Output the (X, Y) coordinate of the center of the cell containing the given text.  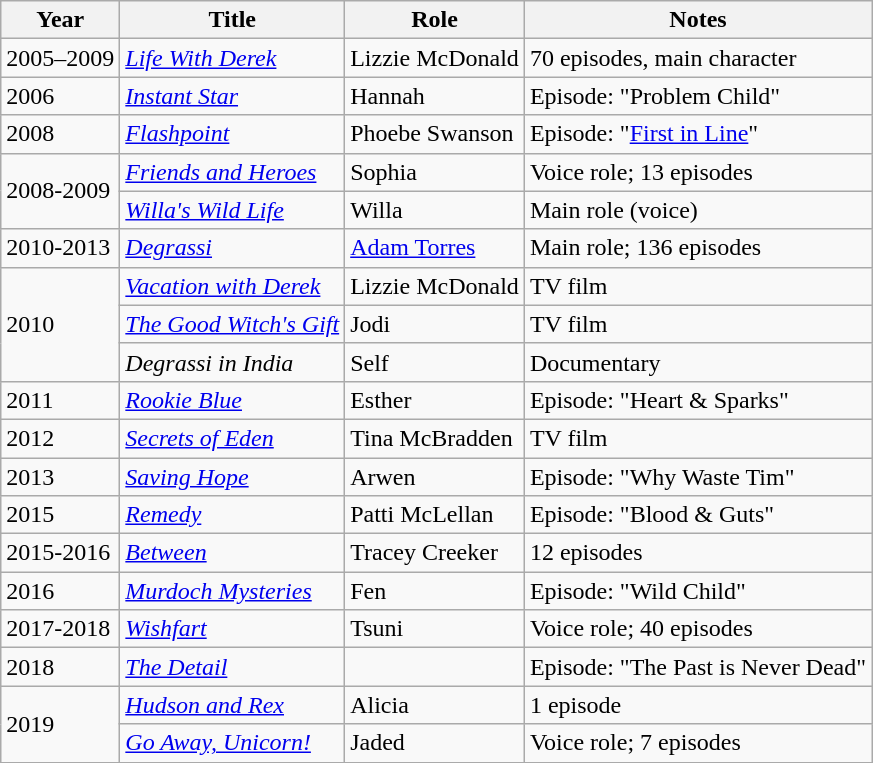
The Good Witch's Gift (232, 324)
Tina McBradden (435, 438)
Episode: "Why Waste Tim" (698, 477)
2018 (60, 667)
Friends and Heroes (232, 172)
Year (60, 20)
Main role (voice) (698, 210)
2015-2016 (60, 553)
12 episodes (698, 553)
Hudson and Rex (232, 705)
2008-2009 (60, 191)
The Detail (232, 667)
Alicia (435, 705)
2006 (60, 96)
Murdoch Mysteries (232, 591)
2015 (60, 515)
2011 (60, 400)
Between (232, 553)
2016 (60, 591)
Episode: "Heart & Sparks" (698, 400)
Remedy (232, 515)
Episode: "Wild Child" (698, 591)
Willa's Wild Life (232, 210)
Degrassi (232, 248)
2005–2009 (60, 58)
Jodi (435, 324)
Title (232, 20)
Episode: "Blood & Guts" (698, 515)
Voice role; 13 episodes (698, 172)
Sophia (435, 172)
Esther (435, 400)
Arwen (435, 477)
Adam Torres (435, 248)
70 episodes, main character (698, 58)
Tracey Creeker (435, 553)
2017-2018 (60, 629)
Tsuni (435, 629)
2012 (60, 438)
Hannah (435, 96)
Role (435, 20)
Patti McLellan (435, 515)
Episode: "Problem Child" (698, 96)
Go Away, Unicorn! (232, 743)
Episode: "First in Line" (698, 134)
Life With Derek (232, 58)
Degrassi in India (232, 362)
Jaded (435, 743)
2010-2013 (60, 248)
Documentary (698, 362)
Main role; 136 episodes (698, 248)
2013 (60, 477)
Voice role; 7 episodes (698, 743)
Saving Hope (232, 477)
Willa (435, 210)
Voice role; 40 episodes (698, 629)
Phoebe Swanson (435, 134)
2008 (60, 134)
Rookie Blue (232, 400)
Secrets of Eden (232, 438)
Fen (435, 591)
2019 (60, 724)
Episode: "The Past is Never Dead" (698, 667)
Wishfart (232, 629)
Flashpoint (232, 134)
Self (435, 362)
Instant Star (232, 96)
1 episode (698, 705)
Vacation with Derek (232, 286)
Notes (698, 20)
2010 (60, 324)
